Find where the given text appears and provide that cell's center as (x, y) coordinate. 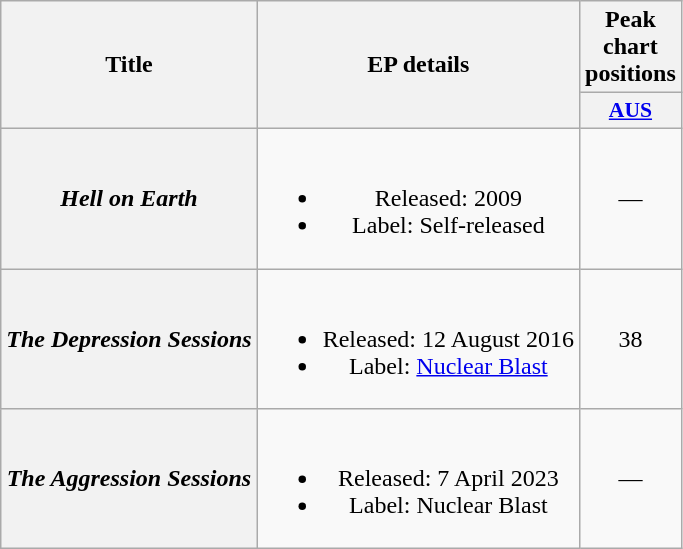
Hell on Earth (129, 198)
AUS (631, 111)
EP details (418, 65)
Released: 7 April 2023Label: Nuclear Blast (418, 479)
Peak chart positions (631, 47)
Released: 2009Label: Self-released (418, 198)
Title (129, 65)
38 (631, 338)
Released: 12 August 2016Label: Nuclear Blast (418, 338)
The Depression Sessions (129, 338)
The Aggression Sessions (129, 479)
